Extract the (X, Y) coordinate from the center of the cell holding the provided text.  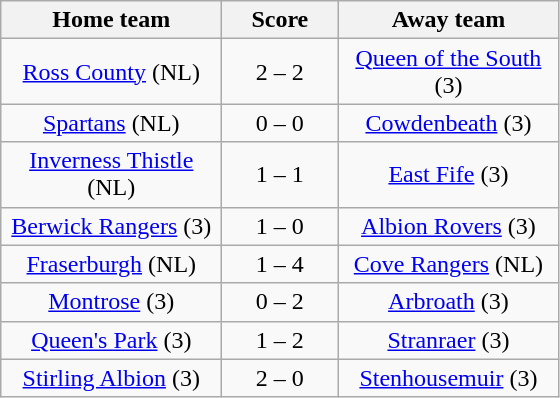
0 – 2 (280, 302)
Berwick Rangers (3) (112, 226)
Score (280, 20)
Away team (448, 20)
Arbroath (3) (448, 302)
1 – 1 (280, 174)
Fraserburgh (NL) (112, 264)
Home team (112, 20)
1 – 2 (280, 340)
2 – 2 (280, 72)
2 – 0 (280, 378)
Cove Rangers (NL) (448, 264)
Stirling Albion (3) (112, 378)
Queen's Park (3) (112, 340)
Ross County (NL) (112, 72)
0 – 0 (280, 123)
1 – 0 (280, 226)
Stenhousemuir (3) (448, 378)
Queen of the South (3) (448, 72)
1 – 4 (280, 264)
Stranraer (3) (448, 340)
Cowdenbeath (3) (448, 123)
Spartans (NL) (112, 123)
East Fife (3) (448, 174)
Albion Rovers (3) (448, 226)
Inverness Thistle (NL) (112, 174)
Montrose (3) (112, 302)
